Return [X, Y] of the center of cell containing provided text 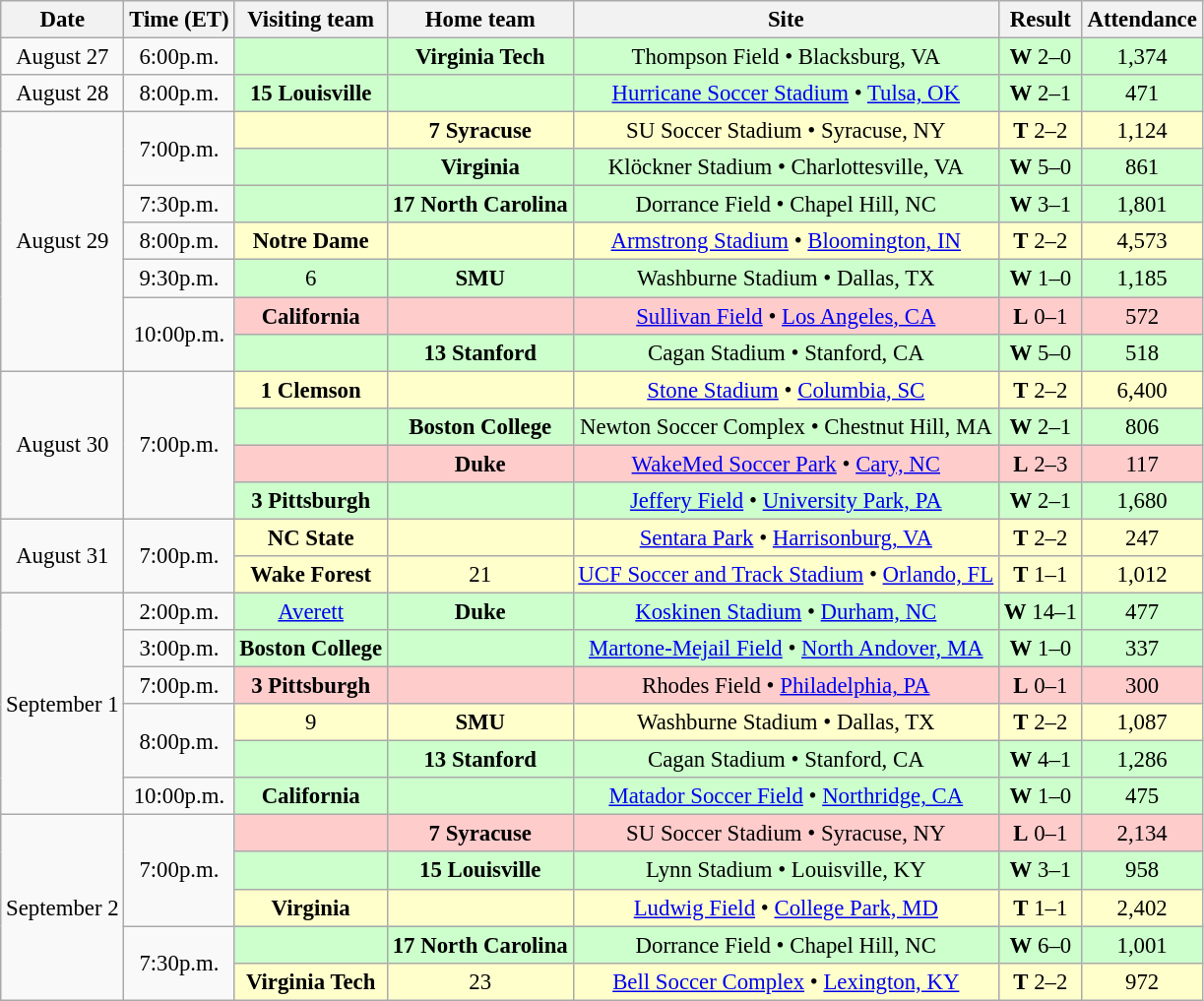
Koskinen Stadium • Durham, NC [786, 611]
W 4–1 [1042, 760]
August 27 [63, 57]
Thompson Field • Blacksburg, VA [786, 57]
Jeffery Field • University Park, PA [786, 501]
Rhodes Field • Philadelphia, PA [786, 686]
6,400 [1142, 390]
1,087 [1142, 722]
518 [1142, 352]
Martone-Mejail Field • North Andover, MA [786, 649]
Lynn Stadium • Louisville, KY [786, 871]
972 [1142, 981]
1,185 [1142, 279]
4,573 [1142, 241]
Bell Soccer Complex • Lexington, KY [786, 981]
1,801 [1142, 205]
337 [1142, 649]
2,134 [1142, 834]
W 6–0 [1042, 945]
Result [1042, 20]
6 [311, 279]
Matador Soccer Field • Northridge, CA [786, 796]
958 [1142, 871]
W 14–1 [1042, 611]
21 [480, 575]
247 [1142, 537]
September 2 [63, 907]
1,001 [1142, 945]
475 [1142, 796]
WakeMed Soccer Park • Cary, NC [786, 464]
1,680 [1142, 501]
NC State [311, 537]
117 [1142, 464]
477 [1142, 611]
861 [1142, 167]
Site [786, 20]
6:00p.m. [179, 57]
9 [311, 722]
Hurricane Soccer Stadium • Tulsa, OK [786, 94]
471 [1142, 94]
Time (ET) [179, 20]
Wake Forest [311, 575]
806 [1142, 426]
August 30 [63, 445]
Date [63, 20]
Newton Soccer Complex • Chestnut Hill, MA [786, 426]
Visiting team [311, 20]
300 [1142, 686]
23 [480, 981]
Armstrong Stadium • Bloomington, IN [786, 241]
1,124 [1142, 131]
August 31 [63, 555]
Notre Dame [311, 241]
Klöckner Stadium • Charlottesville, VA [786, 167]
2,402 [1142, 907]
Home team [480, 20]
1,012 [1142, 575]
L 2–3 [1042, 464]
572 [1142, 316]
Stone Stadium • Columbia, SC [786, 390]
Ludwig Field • College Park, MD [786, 907]
1 Clemson [311, 390]
Attendance [1142, 20]
9:30p.m. [179, 279]
2:00p.m. [179, 611]
W 2–0 [1042, 57]
Sentara Park • Harrisonburg, VA [786, 537]
Averett [311, 611]
1,286 [1142, 760]
September 1 [63, 704]
UCF Soccer and Track Stadium • Orlando, FL [786, 575]
1,374 [1142, 57]
3:00p.m. [179, 649]
August 29 [63, 242]
August 28 [63, 94]
Sullivan Field • Los Angeles, CA [786, 316]
